Return [x, y] of the center of cell containing provided text 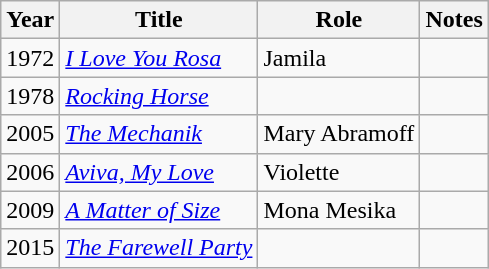
2009 [30, 210]
Year [30, 20]
Role [339, 20]
I Love You Rosa [159, 58]
Notes [454, 20]
The Farewell Party [159, 248]
The Mechanik [159, 134]
A Matter of Size [159, 210]
Mary Abramoff [339, 134]
Rocking Horse [159, 96]
2015 [30, 248]
2005 [30, 134]
2006 [30, 172]
Mona Mesika [339, 210]
1972 [30, 58]
Title [159, 20]
Violette [339, 172]
Jamila [339, 58]
1978 [30, 96]
Aviva, My Love [159, 172]
